Locate the cell with the specified text and output its [X, Y] center coordinate. 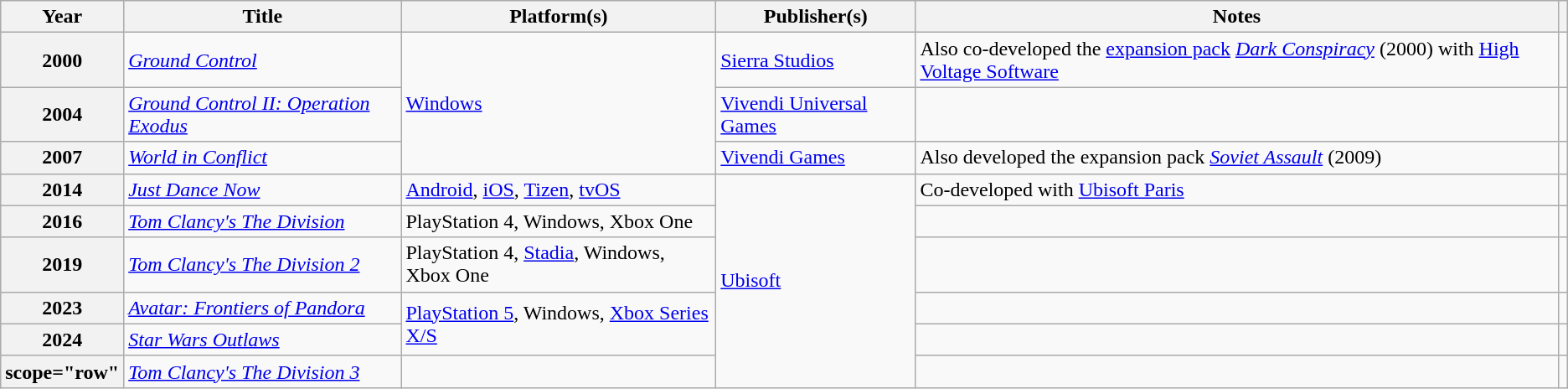
2014 [62, 189]
2000 [62, 60]
Sierra Studios [816, 60]
Tom Clancy's The Division 2 [263, 265]
Ground Control II: Operation Exodus [263, 114]
Vivendi Universal Games [816, 114]
Windows [559, 103]
PlayStation 5, Windows, Xbox Series X/S [559, 324]
Co-developed with Ubisoft Paris [1236, 189]
World in Conflict [263, 158]
Android, iOS, Tizen, tvOS [559, 189]
2024 [62, 340]
PlayStation 4, Stadia, Windows, Xbox One [559, 265]
Tom Clancy's The Division 3 [263, 371]
Ubisoft [816, 280]
Just Dance Now [263, 189]
Avatar: Frontiers of Pandora [263, 308]
Also co-developed the expansion pack Dark Conspiracy (2000) with High Voltage Software [1236, 60]
scope="row" [62, 371]
2019 [62, 265]
2004 [62, 114]
2007 [62, 158]
Tom Clancy's The Division [263, 221]
Title [263, 17]
2016 [62, 221]
2023 [62, 308]
Platform(s) [559, 17]
Also developed the expansion pack Soviet Assault (2009) [1236, 158]
Vivendi Games [816, 158]
Ground Control [263, 60]
Notes [1236, 17]
PlayStation 4, Windows, Xbox One [559, 221]
Publisher(s) [816, 17]
Year [62, 17]
Star Wars Outlaws [263, 340]
